Provide the [X, Y] coordinate of the cell's center where the given text is located.  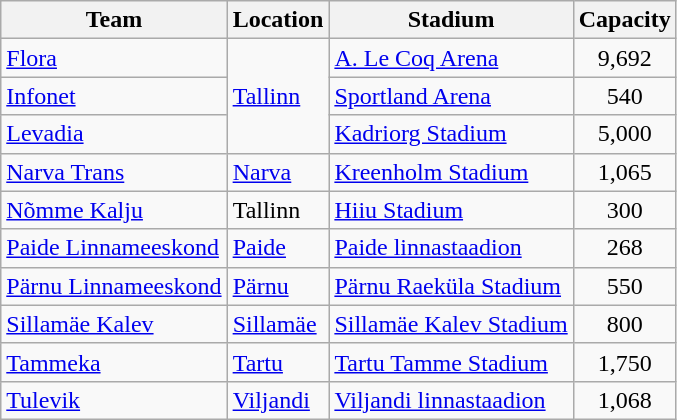
Sillamäe Kalev Stadium [451, 324]
1,750 [624, 362]
5,000 [624, 134]
Flora [114, 58]
Tulevik [114, 400]
Paide linnastaadion [451, 248]
Viljandi [278, 400]
1,065 [624, 172]
540 [624, 96]
Capacity [624, 20]
1,068 [624, 400]
Paide [278, 248]
Levadia [114, 134]
300 [624, 210]
Tammeka [114, 362]
Paide Linnameeskond [114, 248]
550 [624, 286]
Nõmme Kalju [114, 210]
Pärnu Linnameeskond [114, 286]
800 [624, 324]
Viljandi linnastaadion [451, 400]
Kreenholm Stadium [451, 172]
Stadium [451, 20]
Sillamäe Kalev [114, 324]
Pärnu [278, 286]
Hiiu Stadium [451, 210]
Pärnu Raeküla Stadium [451, 286]
A. Le Coq Arena [451, 58]
Tartu Tamme Stadium [451, 362]
Infonet [114, 96]
Sillamäe [278, 324]
9,692 [624, 58]
268 [624, 248]
Sportland Arena [451, 96]
Location [278, 20]
Narva [278, 172]
Team [114, 20]
Narva Trans [114, 172]
Kadriorg Stadium [451, 134]
Tartu [278, 362]
